Return the (x, y) coordinate for the center point of the cell that contains the specified text.  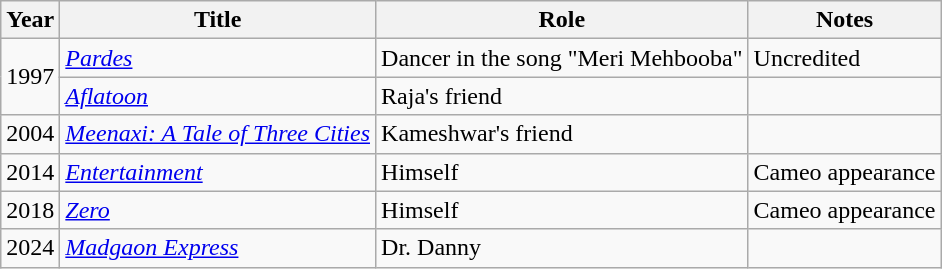
Meenaxi: A Tale of Three Cities (218, 134)
2024 (30, 248)
Title (218, 20)
2014 (30, 172)
1997 (30, 77)
Kameshwar's friend (562, 134)
Uncredited (844, 58)
Notes (844, 20)
Madgaon Express (218, 248)
Aflatoon (218, 96)
Year (30, 20)
2018 (30, 210)
Pardes (218, 58)
2004 (30, 134)
Raja's friend (562, 96)
Entertainment (218, 172)
Role (562, 20)
Dancer in the song "Meri Mehbooba" (562, 58)
Dr. Danny (562, 248)
Zero (218, 210)
